Search for the cell housing the specified text and yield its [x, y] center coordinate. 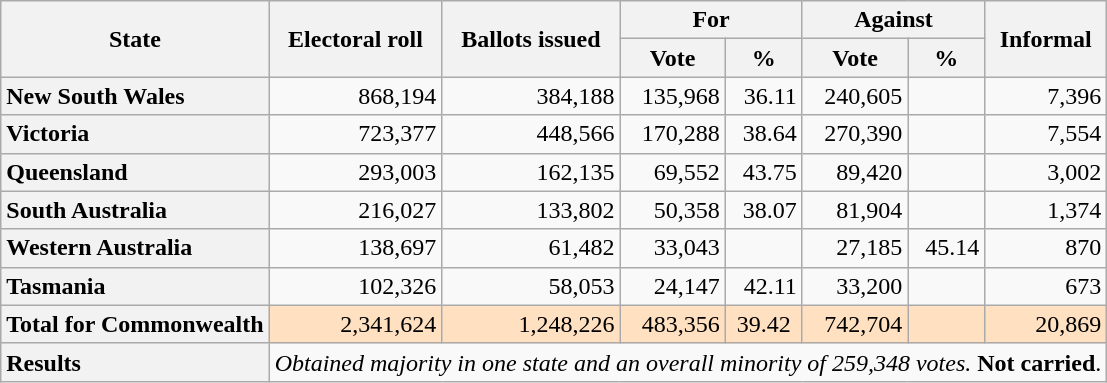
870 [1046, 248]
20,869 [1046, 324]
Total for Commonwealth [135, 324]
61,482 [531, 248]
Victoria [135, 134]
293,003 [356, 172]
Obtained majority in one state and an overall minority of 259,348 votes. Not carried. [688, 362]
102,326 [356, 286]
270,390 [854, 134]
673 [1046, 286]
36.11 [764, 96]
723,377 [356, 134]
384,188 [531, 96]
New South Wales [135, 96]
Tasmania [135, 286]
43.75 [764, 172]
42.11 [764, 286]
Western Australia [135, 248]
South Australia [135, 210]
Electoral roll [356, 39]
216,027 [356, 210]
Results [135, 362]
868,194 [356, 96]
7,554 [1046, 134]
2,341,624 [356, 324]
33,200 [854, 286]
240,605 [854, 96]
For [711, 20]
7,396 [1046, 96]
33,043 [672, 248]
39.42 [764, 324]
38.64 [764, 134]
448,566 [531, 134]
58,053 [531, 286]
Informal [1046, 39]
45.14 [946, 248]
24,147 [672, 286]
1,374 [1046, 210]
50,358 [672, 210]
27,185 [854, 248]
133,802 [531, 210]
Against [893, 20]
483,356 [672, 324]
1,248,226 [531, 324]
135,968 [672, 96]
170,288 [672, 134]
69,552 [672, 172]
38.07 [764, 210]
Queensland [135, 172]
81,904 [854, 210]
89,420 [854, 172]
138,697 [356, 248]
Ballots issued [531, 39]
742,704 [854, 324]
3,002 [1046, 172]
162,135 [531, 172]
State [135, 39]
